Return the [X, Y] coordinate for the center point of the cell that contains the specified text.  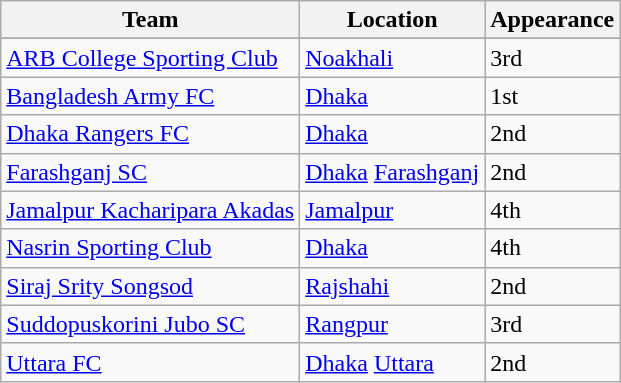
Nasrin Sporting Club [150, 248]
Dhaka Uttara [392, 362]
Team [150, 20]
Uttara FC [150, 362]
Noakhali [392, 58]
Dhaka Farashganj [392, 172]
Jamalpur Kacharipara Akadas [150, 210]
Rajshahi [392, 286]
Rangpur [392, 324]
Dhaka Rangers FC [150, 134]
Jamalpur [392, 210]
Location [392, 20]
ARB College Sporting Club [150, 58]
Suddopuskorini Jubo SC [150, 324]
1st [552, 96]
Appearance [552, 20]
Farashganj SC [150, 172]
Siraj Srity Songsod [150, 286]
Bangladesh Army FC [150, 96]
